Capture the cell that displays the provided text and extract its (X, Y) central coordinate. 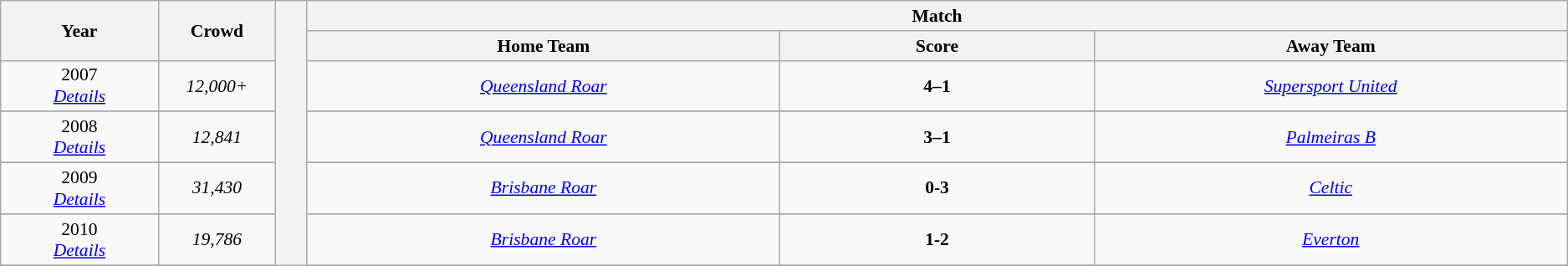
0-3 (937, 189)
Away Team (1331, 46)
2007Details (79, 85)
Celtic (1331, 189)
2008Details (79, 137)
31,430 (217, 189)
Score (937, 46)
Crowd (217, 30)
2009Details (79, 189)
12,000+ (217, 85)
4–1 (937, 85)
Home Team (544, 46)
Year (79, 30)
Palmeiras B (1331, 137)
19,786 (217, 239)
3–1 (937, 137)
Match (937, 16)
12,841 (217, 137)
2010Details (79, 239)
1-2 (937, 239)
Supersport United (1331, 85)
Everton (1331, 239)
